Search for the cell housing the specified text and yield its (X, Y) center coordinate. 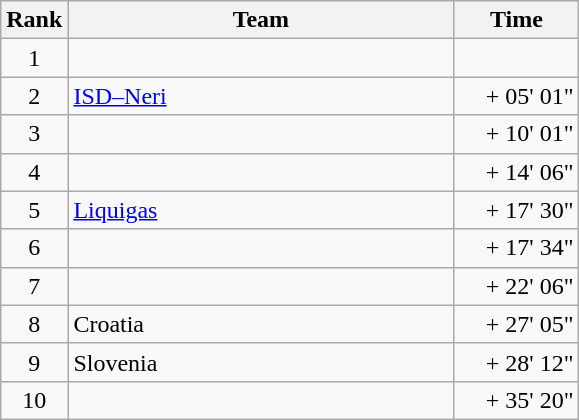
2 (34, 96)
6 (34, 248)
Slovenia (261, 362)
+ 17' 34" (516, 248)
4 (34, 172)
+ 35' 20" (516, 400)
+ 14' 06" (516, 172)
+ 17' 30" (516, 210)
Rank (34, 20)
5 (34, 210)
3 (34, 134)
Croatia (261, 324)
+ 28' 12" (516, 362)
1 (34, 58)
+ 27' 05" (516, 324)
Time (516, 20)
8 (34, 324)
+ 05' 01" (516, 96)
+ 22' 06" (516, 286)
Liquigas (261, 210)
7 (34, 286)
9 (34, 362)
ISD–Neri (261, 96)
+ 10' 01" (516, 134)
10 (34, 400)
Team (261, 20)
